Provide the (X, Y) coordinate of the cell's center where the given text is located.  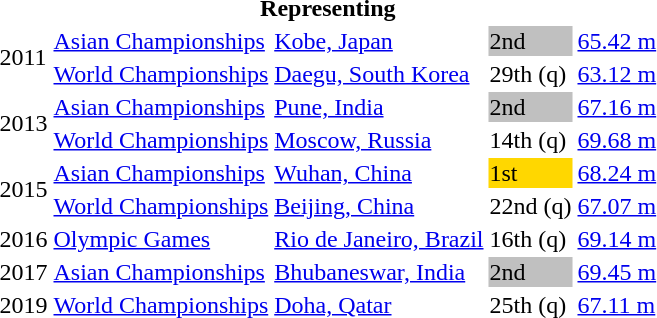
Olympic Games (161, 239)
Kobe, Japan (379, 41)
Bhubaneswar, India (379, 272)
22nd (q) (530, 206)
Moscow, Russia (379, 140)
1st (530, 173)
Beijing, China (379, 206)
Wuhan, China (379, 173)
16th (q) (530, 239)
Daegu, South Korea (379, 74)
Pune, India (379, 107)
Rio de Janeiro, Brazil (379, 239)
29th (q) (530, 74)
14th (q) (530, 140)
